Capture the cell that displays the provided text and extract its (X, Y) central coordinate. 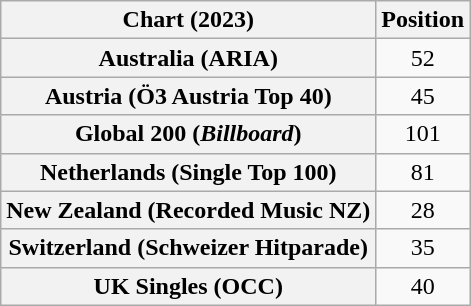
Chart (2023) (188, 20)
81 (423, 172)
45 (423, 96)
52 (423, 58)
Austria (Ö3 Austria Top 40) (188, 96)
101 (423, 134)
35 (423, 248)
40 (423, 286)
UK Singles (OCC) (188, 286)
Switzerland (Schweizer Hitparade) (188, 248)
Position (423, 20)
Australia (ARIA) (188, 58)
New Zealand (Recorded Music NZ) (188, 210)
28 (423, 210)
Global 200 (Billboard) (188, 134)
Netherlands (Single Top 100) (188, 172)
